Find where the given text appears and provide that cell's center as [x, y] coordinate. 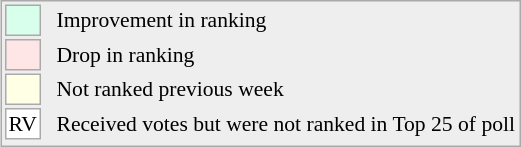
Improvement in ranking [286, 20]
Not ranked previous week [286, 90]
Received votes but were not ranked in Top 25 of poll [286, 124]
RV [23, 124]
Drop in ranking [286, 55]
